For the text-containing cell, return its midpoint in [X, Y] coordinate format. 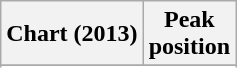
Chart (2013) [72, 34]
Peakposition [189, 34]
